Detect which cell encompasses the target text, then output its [X, Y] center coordinate. 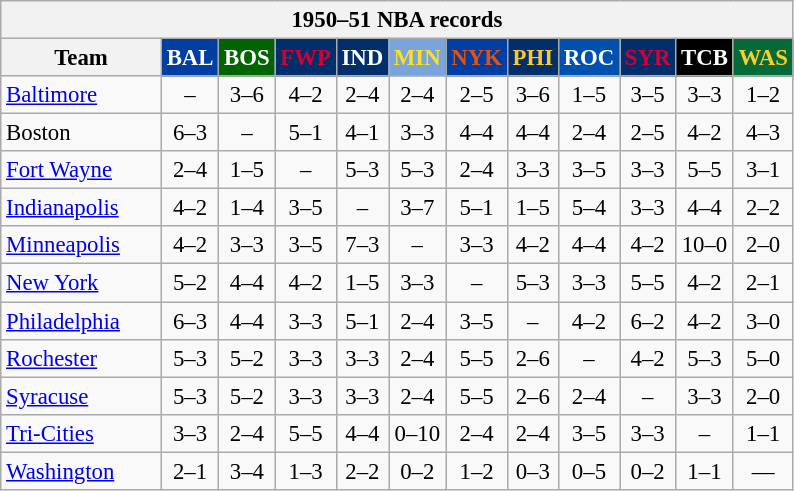
4–3 [763, 133]
0–3 [532, 471]
MIN [418, 58]
Baltimore [82, 95]
1–3 [306, 471]
Team [82, 58]
5–4 [588, 208]
IND [362, 58]
4–1 [362, 133]
BAL [190, 58]
Boston [82, 133]
5–0 [763, 358]
Indianapolis [82, 208]
TCB [704, 58]
Minneapolis [82, 245]
1950–51 NBA records [397, 20]
FWP [306, 58]
SYR [648, 58]
ROC [588, 58]
— [763, 471]
Syracuse [82, 396]
10–0 [704, 245]
NYK [476, 58]
0–10 [418, 433]
New York [82, 283]
Tri-Cities [82, 433]
3–4 [247, 471]
PHI [532, 58]
3–7 [418, 208]
0–5 [588, 471]
WAS [763, 58]
6–2 [648, 321]
1–4 [247, 208]
3–1 [763, 170]
Rochester [82, 358]
Philadelphia [82, 321]
Washington [82, 471]
BOS [247, 58]
3–0 [763, 321]
7–3 [362, 245]
Fort Wayne [82, 170]
